Detect which cell encompasses the target text, then output its (x, y) center coordinate. 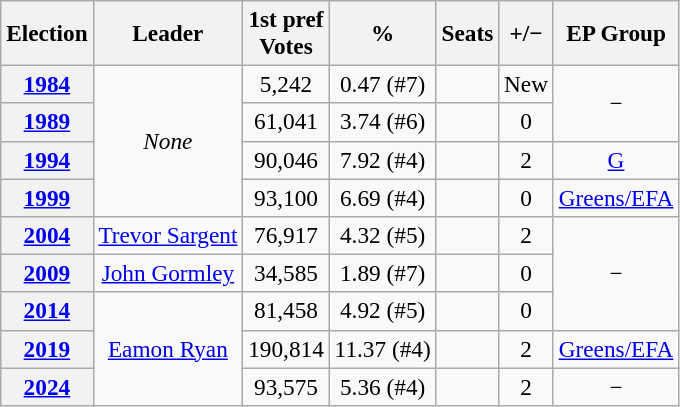
4.92 (#5) (382, 311)
0.47 (#7) (382, 84)
93,100 (286, 197)
None (168, 140)
New (526, 84)
34,585 (286, 273)
G (616, 160)
5.36 (#4) (382, 386)
190,814 (286, 349)
1984 (47, 84)
Election (47, 32)
Eamon Ryan (168, 348)
1.89 (#7) (382, 273)
1989 (47, 122)
61,041 (286, 122)
Leader (168, 32)
7.92 (#4) (382, 160)
76,917 (286, 235)
2019 (47, 349)
90,046 (286, 160)
4.32 (#5) (382, 235)
2014 (47, 311)
Seats (468, 32)
+/− (526, 32)
1999 (47, 197)
1994 (47, 160)
% (382, 32)
2009 (47, 273)
1st prefVotes (286, 32)
93,575 (286, 386)
81,458 (286, 311)
EP Group (616, 32)
2004 (47, 235)
2024 (47, 386)
3.74 (#6) (382, 122)
6.69 (#4) (382, 197)
5,242 (286, 84)
11.37 (#4) (382, 349)
Trevor Sargent (168, 235)
John Gormley (168, 273)
